Capture the cell that displays the provided text and extract its (x, y) central coordinate. 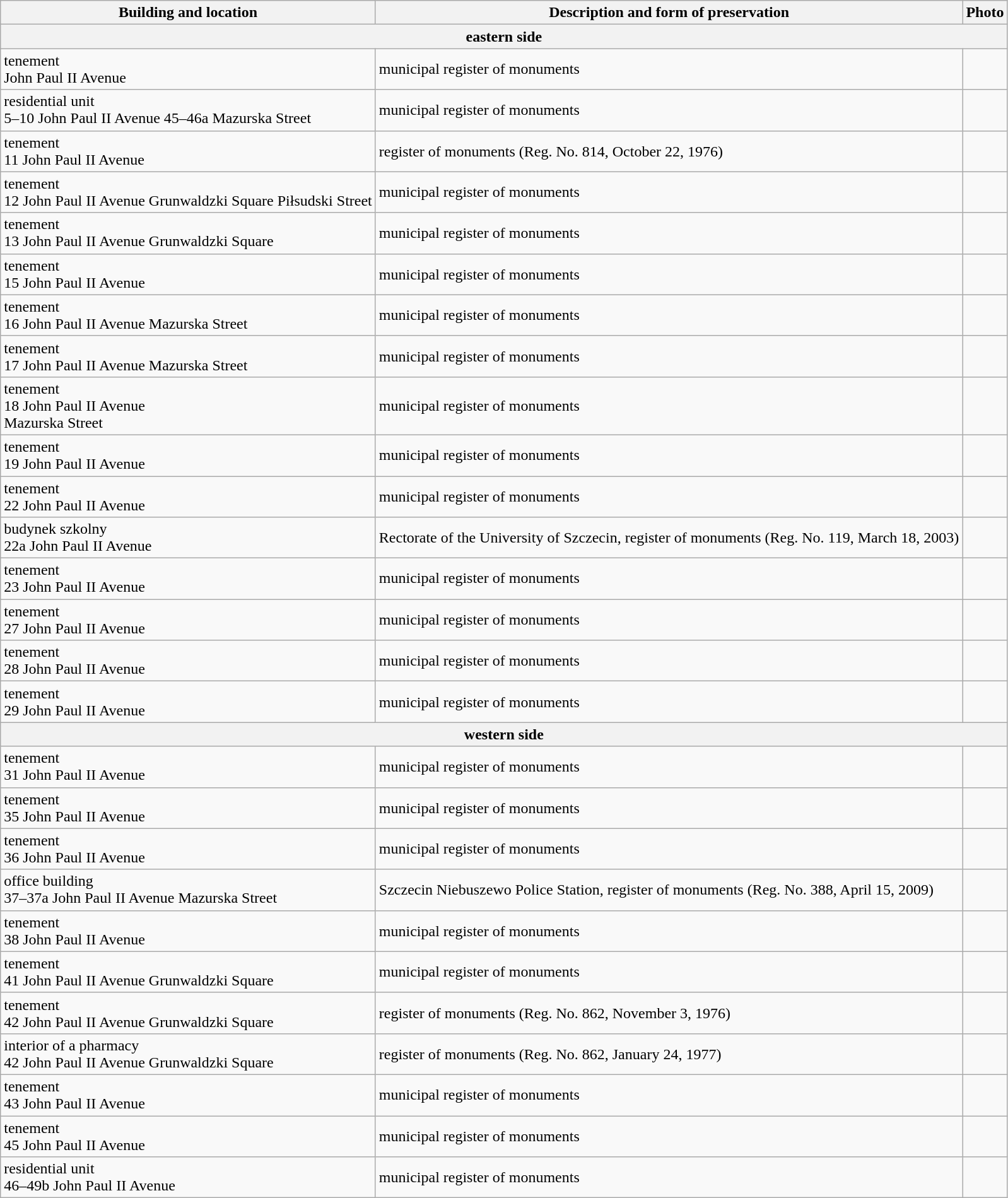
office building37–37a John Paul II Avenue Mazurska Street (188, 890)
tenement18 John Paul II AvenueMazurska Street (188, 406)
tenement31 John Paul II Avenue (188, 767)
Szczecin Niebuszewo Police Station, register of monuments (Reg. No. 388, April 15, 2009) (669, 890)
tenement45 John Paul II Avenue (188, 1136)
tenement42 John Paul II Avenue Grunwaldzki Square (188, 1013)
Description and form of preservation (669, 13)
register of monuments (Reg. No. 862, November 3, 1976) (669, 1013)
tenement12 John Paul II Avenue Grunwaldzki Square Piłsudski Street (188, 192)
register of monuments (Reg. No. 862, January 24, 1977) (669, 1054)
tenement35 John Paul II Avenue (188, 807)
tenement23 John Paul II Avenue (188, 579)
register of monuments (Reg. No. 814, October 22, 1976) (669, 151)
tenement11 John Paul II Avenue (188, 151)
tenement43 John Paul II Avenue (188, 1095)
tenement22 John Paul II Avenue (188, 496)
tenement36 John Paul II Avenue (188, 849)
tenement13 John Paul II Avenue Grunwaldzki Square (188, 233)
tenement15 John Paul II Avenue (188, 274)
Building and location (188, 13)
tenement27 John Paul II Avenue (188, 620)
tenement28 John Paul II Avenue (188, 661)
eastern side (504, 37)
tenementJohn Paul II Avenue (188, 69)
western side (504, 734)
tenement19 John Paul II Avenue (188, 455)
residential unit5–10 John Paul II Avenue 45–46a Mazurska Street (188, 110)
tenement16 John Paul II Avenue Mazurska Street (188, 315)
tenement41 John Paul II Avenue Grunwaldzki Square (188, 972)
interior of a pharmacy42 John Paul II Avenue Grunwaldzki Square (188, 1054)
tenement17 John Paul II Avenue Mazurska Street (188, 356)
Rectorate of the University of Szczecin, register of monuments (Reg. No. 119, March 18, 2003) (669, 537)
tenement38 John Paul II Avenue (188, 931)
Photo (985, 13)
budynek szkolny22a John Paul II Avenue (188, 537)
residential unit46–49b John Paul II Avenue (188, 1177)
tenement29 John Paul II Avenue (188, 702)
